Provide the [x, y] coordinate of the cell's center where the given text is located.  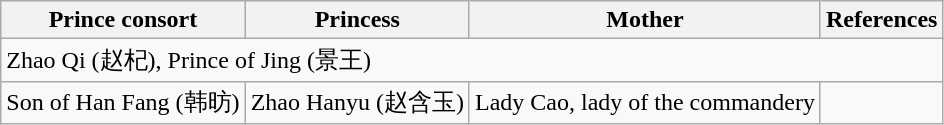
Zhao Qi (赵杞), Prince of Jing (景王) [472, 60]
References [882, 20]
Zhao Hanyu (赵含玉) [357, 102]
Princess [357, 20]
Prince consort [123, 20]
Mother [644, 20]
Lady Cao, lady of the commandery [644, 102]
Son of Han Fang (韩昉) [123, 102]
